Output the (x, y) coordinate of the center of the cell containing the given text.  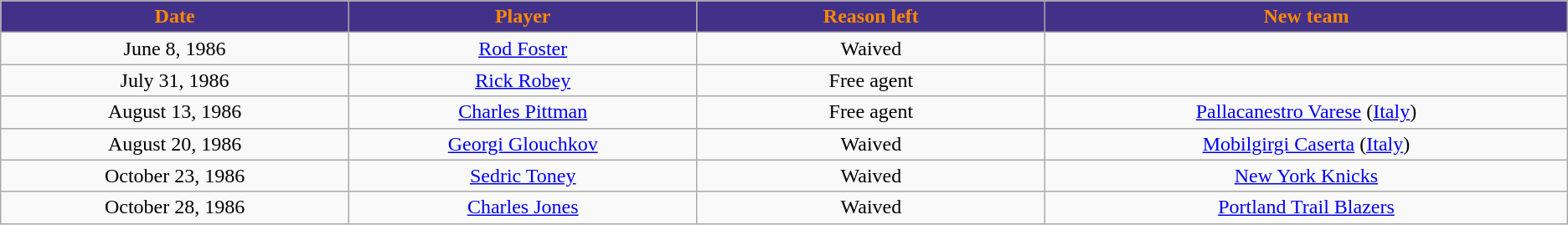
October 23, 1986 (175, 176)
New team (1307, 17)
Date (175, 17)
June 8, 1986 (175, 49)
Rod Foster (523, 49)
Player (523, 17)
July 31, 1986 (175, 80)
Reason left (871, 17)
October 28, 1986 (175, 207)
Rick Robey (523, 80)
Charles Pittman (523, 112)
Georgi Glouchkov (523, 144)
Mobilgirgi Caserta (Italy) (1307, 144)
Sedric Toney (523, 176)
New York Knicks (1307, 176)
Portland Trail Blazers (1307, 207)
Pallacanestro Varese (Italy) (1307, 112)
August 13, 1986 (175, 112)
August 20, 1986 (175, 144)
Charles Jones (523, 207)
